For the text-containing cell, return its midpoint in (x, y) coordinate format. 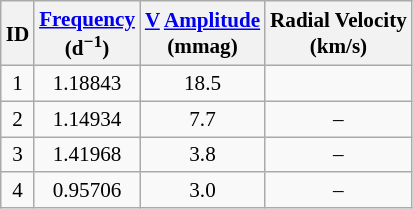
1 (18, 84)
Frequency(d−1) (87, 34)
3 (18, 154)
1.14934 (87, 118)
2 (18, 118)
1.41968 (87, 154)
4 (18, 190)
V Amplitude(mmag) (202, 34)
ID (18, 34)
18.5 (202, 84)
7.7 (202, 118)
Radial Velocity(km/s) (338, 34)
3.0 (202, 190)
0.95706 (87, 190)
3.8 (202, 154)
1.18843 (87, 84)
